Extract the [x, y] coordinate from the center of the cell holding the provided text.  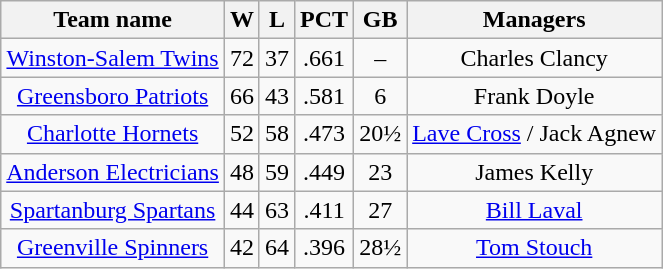
37 [276, 58]
48 [242, 172]
PCT [324, 20]
23 [380, 172]
.411 [324, 210]
66 [242, 96]
.449 [324, 172]
Winston-Salem Twins [113, 58]
Bill Laval [534, 210]
W [242, 20]
Tom Stouch [534, 248]
58 [276, 134]
44 [242, 210]
Greenville Spinners [113, 248]
28½ [380, 248]
.581 [324, 96]
6 [380, 96]
72 [242, 58]
Greensboro Patriots [113, 96]
L [276, 20]
Managers [534, 20]
GB [380, 20]
– [380, 58]
Lave Cross / Jack Agnew [534, 134]
.661 [324, 58]
43 [276, 96]
Frank Doyle [534, 96]
64 [276, 248]
59 [276, 172]
James Kelly [534, 172]
52 [242, 134]
27 [380, 210]
63 [276, 210]
Charlotte Hornets [113, 134]
42 [242, 248]
Anderson Electricians [113, 172]
Team name [113, 20]
.473 [324, 134]
Charles Clancy [534, 58]
Spartanburg Spartans [113, 210]
.396 [324, 248]
20½ [380, 134]
